For the text-containing cell, return its midpoint in [x, y] coordinate format. 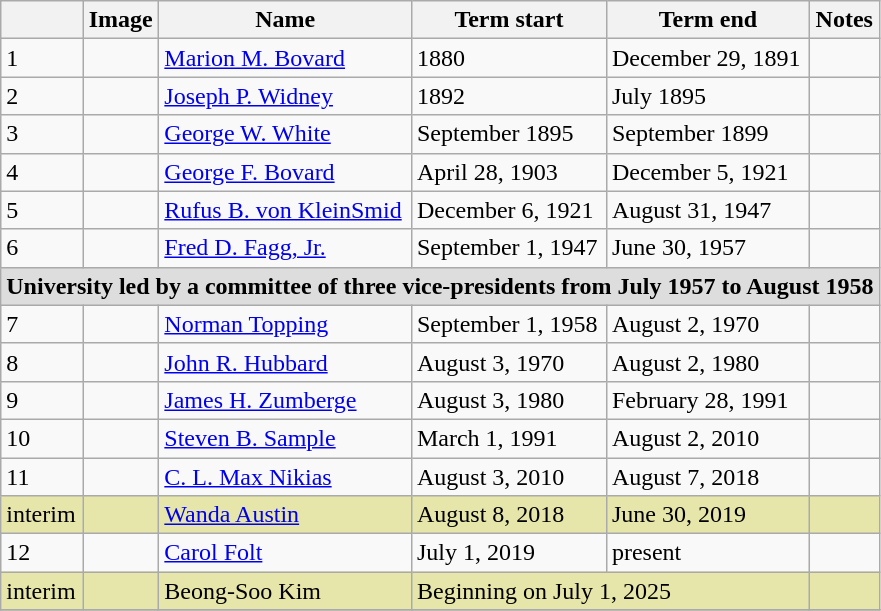
1 [42, 58]
September 1, 1958 [508, 324]
Fred D. Fagg, Jr. [286, 248]
present [708, 553]
August 2, 2010 [708, 438]
Marion M. Bovard [286, 58]
December 5, 1921 [708, 172]
Steven B. Sample [286, 438]
August 2, 1980 [708, 362]
James H. Zumberge [286, 400]
July 1895 [708, 96]
6 [42, 248]
University led by a committee of three vice-presidents from July 1957 to August 1958 [440, 286]
Notes [844, 20]
August 8, 2018 [508, 515]
Name [286, 20]
Carol Folt [286, 553]
George F. Bovard [286, 172]
4 [42, 172]
7 [42, 324]
March 1, 1991 [508, 438]
June 30, 2019 [708, 515]
April 28, 1903 [508, 172]
Image [120, 20]
June 30, 1957 [708, 248]
John R. Hubbard [286, 362]
C. L. Max Nikias [286, 477]
February 28, 1991 [708, 400]
5 [42, 210]
Term end [708, 20]
1880 [508, 58]
Norman Topping [286, 324]
12 [42, 553]
August 7, 2018 [708, 477]
Rufus B. von KleinSmid [286, 210]
9 [42, 400]
September 1899 [708, 134]
11 [42, 477]
September 1895 [508, 134]
Joseph P. Widney [286, 96]
Term start [508, 20]
August 3, 1970 [508, 362]
Wanda Austin [286, 515]
July 1, 2019 [508, 553]
George W. White [286, 134]
August 2, 1970 [708, 324]
10 [42, 438]
1892 [508, 96]
December 29, 1891 [708, 58]
December 6, 1921 [508, 210]
8 [42, 362]
August 3, 1980 [508, 400]
Beong-Soo Kim [286, 591]
2 [42, 96]
September 1, 1947 [508, 248]
August 3, 2010 [508, 477]
Beginning on July 1, 2025 [610, 591]
August 31, 1947 [708, 210]
3 [42, 134]
